Extract the [X, Y] coordinate from the center of the cell holding the provided text.  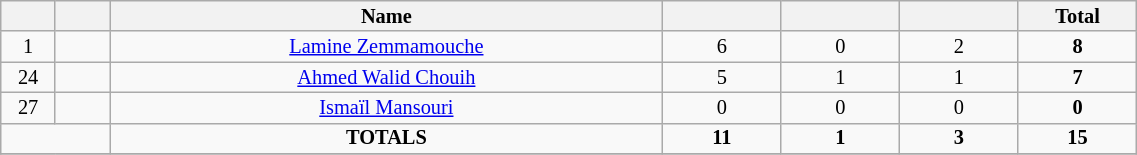
TOTALS [386, 138]
Total [1078, 16]
2 [960, 46]
11 [722, 138]
Name [386, 16]
5 [722, 78]
Ahmed Walid Chouih [386, 78]
27 [28, 108]
8 [1078, 46]
6 [722, 46]
7 [1078, 78]
Ismaïl Mansouri [386, 108]
3 [960, 138]
15 [1078, 138]
24 [28, 78]
Lamine Zemmamouche [386, 46]
